Extract the [X, Y] coordinate from the center of the cell holding the provided text.  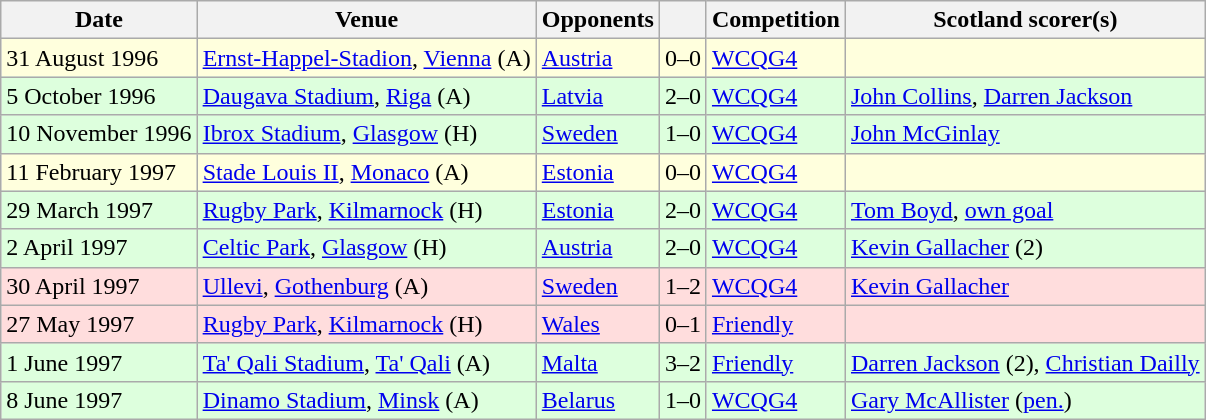
1–2 [682, 286]
Opponents [598, 20]
31 August 1996 [99, 58]
Darren Jackson (2), Christian Dailly [1025, 362]
Daugava Stadium, Riga (A) [366, 96]
11 February 1997 [99, 172]
3–2 [682, 362]
John McGinlay [1025, 134]
Ibrox Stadium, Glasgow (H) [366, 134]
Malta [598, 362]
Venue [366, 20]
Date [99, 20]
Ernst-Happel-Stadion, Vienna (A) [366, 58]
Stade Louis II, Monaco (A) [366, 172]
27 May 1997 [99, 324]
8 June 1997 [99, 400]
1 June 1997 [99, 362]
Wales [598, 324]
Tom Boyd, own goal [1025, 210]
Kevin Gallacher (2) [1025, 248]
Competition [776, 20]
2 April 1997 [99, 248]
Ta' Qali Stadium, Ta' Qali (A) [366, 362]
Belarus [598, 400]
29 March 1997 [99, 210]
5 October 1996 [99, 96]
0–1 [682, 324]
Gary McAllister (pen.) [1025, 400]
Ullevi, Gothenburg (A) [366, 286]
Dinamo Stadium, Minsk (A) [366, 400]
Kevin Gallacher [1025, 286]
John Collins, Darren Jackson [1025, 96]
Celtic Park, Glasgow (H) [366, 248]
10 November 1996 [99, 134]
30 April 1997 [99, 286]
Latvia [598, 96]
Scotland scorer(s) [1025, 20]
